Capture the cell that displays the provided text and extract its [X, Y] central coordinate. 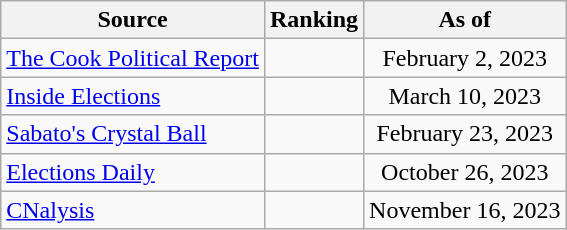
February 23, 2023 [465, 134]
Elections Daily [133, 172]
Sabato's Crystal Ball [133, 134]
The Cook Political Report [133, 58]
October 26, 2023 [465, 172]
November 16, 2023 [465, 210]
March 10, 2023 [465, 96]
Inside Elections [133, 96]
CNalysis [133, 210]
February 2, 2023 [465, 58]
Source [133, 20]
Ranking [314, 20]
As of [465, 20]
